Return the (X, Y) coordinate for the center point of the cell that contains the specified text.  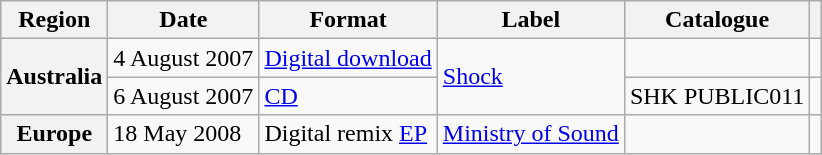
Format (348, 20)
Region (54, 20)
Date (184, 20)
CD (348, 96)
Shock (530, 77)
4 August 2007 (184, 58)
SHK PUBLIC011 (717, 96)
Digital remix EP (348, 134)
Digital download (348, 58)
Ministry of Sound (530, 134)
Label (530, 20)
Europe (54, 134)
6 August 2007 (184, 96)
18 May 2008 (184, 134)
Australia (54, 77)
Catalogue (717, 20)
